From the cell containing the given text, extract its center point as [X, Y] coordinate. 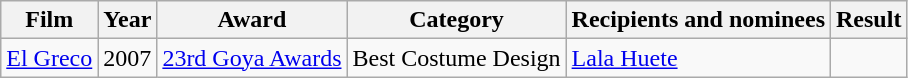
23rd Goya Awards [252, 58]
Lala Huete [698, 58]
2007 [128, 58]
Result [869, 20]
Recipients and nominees [698, 20]
Film [50, 20]
Best Costume Design [456, 58]
Award [252, 20]
El Greco [50, 58]
Year [128, 20]
Category [456, 20]
